Detect which cell encompasses the target text, then output its (X, Y) center coordinate. 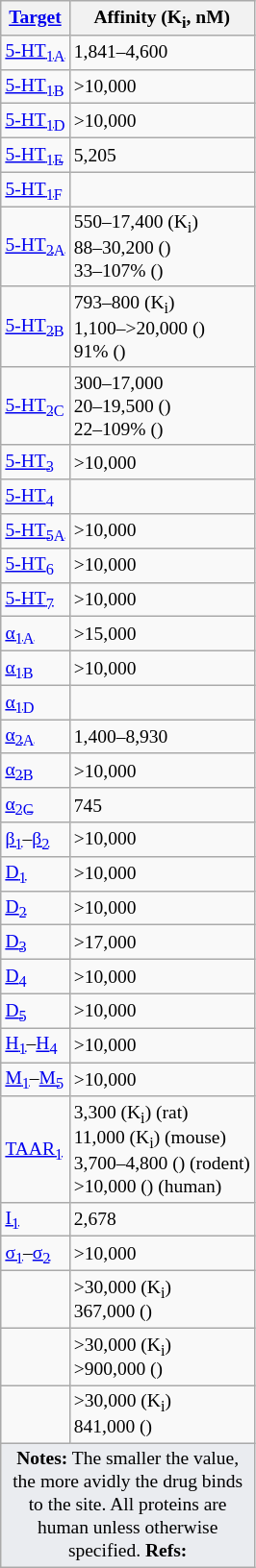
5-HT2C (35, 405)
α1B (35, 668)
α2B (35, 771)
H1–H4 (35, 1045)
D4 (35, 976)
>30,000 (Ki)367,000 () (162, 1300)
β1–β2 (35, 840)
2,678 (162, 1219)
1,841–4,600 (162, 52)
5-HT1E (35, 155)
D3 (35, 943)
793–800 (Ki)1,100–>20,000 ()91% () (162, 327)
>30,000 (Ki)>900,000 () (162, 1357)
5-HT2B (35, 327)
5,205 (162, 155)
5-HT1B (35, 86)
M1–M5 (35, 1080)
D5 (35, 1011)
745 (162, 805)
σ1–σ2 (35, 1254)
I1 (35, 1219)
3,300 (Ki) (rat)11,000 (Ki) (mouse)3,700–4,800 () (rodent)>10,000 () (human) (162, 1149)
D2 (35, 908)
5-HT1D (35, 121)
5-HT3 (35, 462)
D1 (35, 873)
5-HT5A (35, 531)
α2C (35, 805)
α2A (35, 737)
550–17,400 (Ki)88–30,200 ()33–107% () (162, 247)
Target (35, 18)
>15,000 (162, 634)
5-HT2A (35, 247)
Affinity (Ki, nM) (162, 18)
>17,000 (162, 943)
5-HT1F (35, 189)
α1D (35, 702)
1,400–8,930 (162, 737)
Notes: The smaller the value, the more avidly the drug binds to the site. All proteins are human unless otherwise specified. Refs: (128, 1505)
5-HT7 (35, 600)
300–17,00020–19,500 ()22–109% () (162, 405)
TAAR1 (35, 1149)
5-HT1A (35, 52)
5-HT6 (35, 565)
>30,000 (Ki)841,000 () (162, 1414)
5-HT4 (35, 497)
α1A (35, 634)
